Return the (X, Y) coordinate for the center point of the cell that contains the specified text.  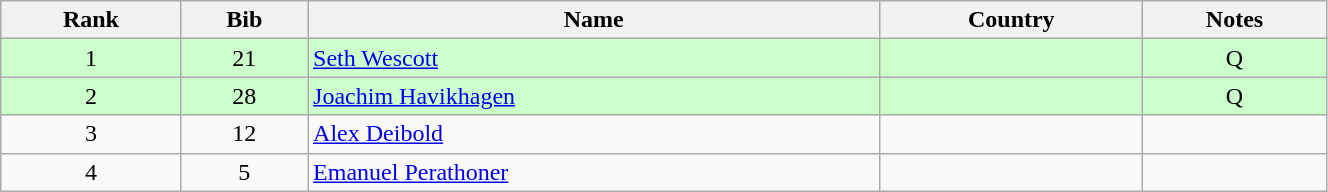
2 (91, 96)
Name (594, 20)
Emanuel Perathoner (594, 172)
Bib (244, 20)
Alex Deibold (594, 134)
Country (1012, 20)
12 (244, 134)
Seth Wescott (594, 58)
28 (244, 96)
3 (91, 134)
Notes (1235, 20)
5 (244, 172)
Joachim Havikhagen (594, 96)
21 (244, 58)
Rank (91, 20)
1 (91, 58)
4 (91, 172)
